Provide the [X, Y] coordinate of the cell's center where the given text is located.  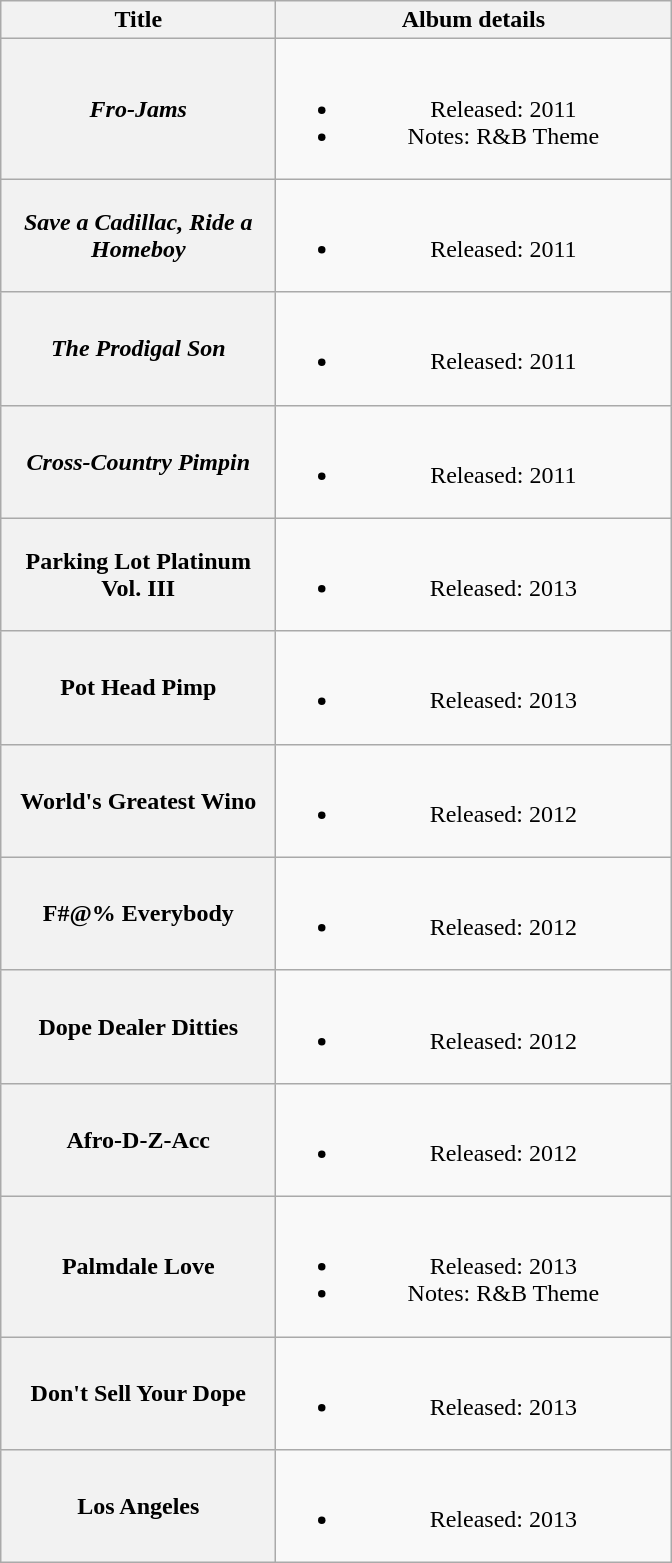
F#@% Everybody [138, 914]
Parking Lot Platinum Vol. III [138, 574]
The Prodigal Son [138, 348]
World's Greatest Wino [138, 800]
Afro-D-Z-Acc [138, 1140]
Palmdale Love [138, 1266]
Dope Dealer Ditties [138, 1026]
Pot Head Pimp [138, 688]
Los Angeles [138, 1506]
Cross-Country Pimpin [138, 462]
Album details [474, 20]
Don't Sell Your Dope [138, 1392]
Fro-Jams [138, 109]
Title [138, 20]
Save a Cadillac, Ride a Homeboy [138, 236]
Released: 2013Notes: R&B Theme [474, 1266]
Released: 2011Notes: R&B Theme [474, 109]
